Extract the [x, y] coordinate from the center of the cell holding the provided text.  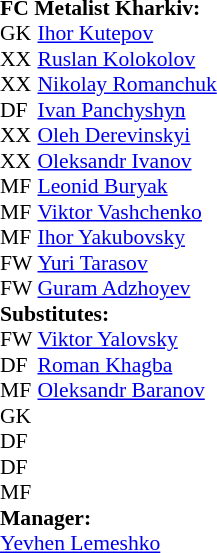
Ivan Panchyshyn [128, 110]
Oleksandr Baranov [128, 391]
Leonid Buryak [128, 187]
Ihor Yakubovsky [128, 237]
Viktor Yalovsky [128, 339]
Nikolay Romanchuk [128, 85]
Ruslan Kolokolov [128, 59]
Oleh Derevinskyi [128, 135]
Manager: [108, 518]
Yuri Tarasov [128, 263]
Viktor Vashchenko [128, 212]
Ihor Kutepov [128, 33]
Substitutes: [108, 314]
Roman Khagba [128, 365]
Oleksandr Ivanov [128, 161]
Guram Adzhoyev [128, 289]
